Return [x, y] of the center of cell containing provided text 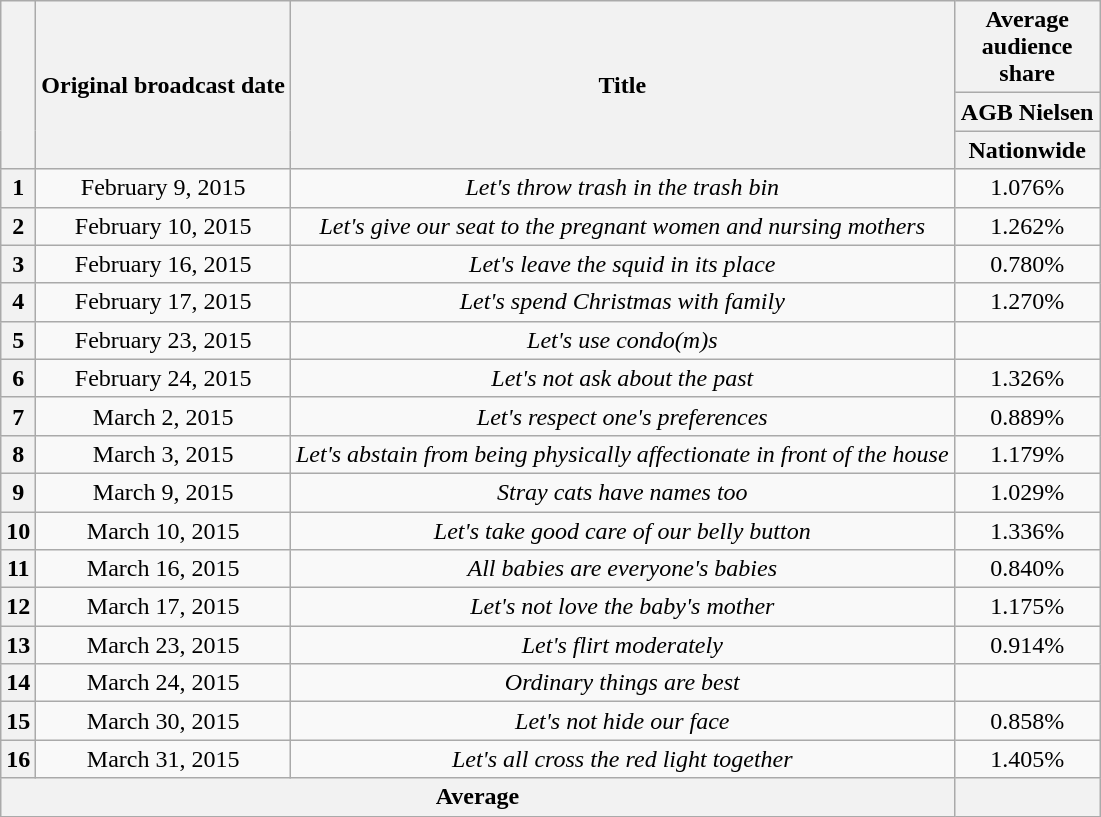
0.780% [1027, 264]
15 [18, 721]
4 [18, 302]
Original broadcast date [164, 85]
February 24, 2015 [164, 378]
Let's abstain from being physically affectionate in front of the house [622, 454]
1.076% [1027, 188]
Let's take good care of our belly button [622, 531]
Let's not love the baby's mother [622, 607]
March 9, 2015 [164, 492]
Let's use condo(m)s [622, 340]
February 9, 2015 [164, 188]
1.179% [1027, 454]
March 24, 2015 [164, 683]
0.889% [1027, 416]
1.029% [1027, 492]
Let's not ask about the past [622, 378]
6 [18, 378]
Nationwide [1027, 150]
Average [478, 797]
All babies are everyone's babies [622, 569]
16 [18, 759]
1 [18, 188]
1.175% [1027, 607]
8 [18, 454]
5 [18, 340]
Let's not hide our face [622, 721]
0.858% [1027, 721]
12 [18, 607]
February 16, 2015 [164, 264]
0.840% [1027, 569]
1.326% [1027, 378]
Let's throw trash in the trash bin [622, 188]
March 16, 2015 [164, 569]
February 10, 2015 [164, 226]
11 [18, 569]
10 [18, 531]
March 3, 2015 [164, 454]
March 10, 2015 [164, 531]
March 31, 2015 [164, 759]
14 [18, 683]
0.914% [1027, 645]
1.262% [1027, 226]
March 2, 2015 [164, 416]
Average audience share [1027, 47]
9 [18, 492]
February 23, 2015 [164, 340]
1.336% [1027, 531]
3 [18, 264]
Let's give our seat to the pregnant women and nursing mothers [622, 226]
February 17, 2015 [164, 302]
Title [622, 85]
1.405% [1027, 759]
1.270% [1027, 302]
7 [18, 416]
Let's flirt moderately [622, 645]
Let's all cross the red light together [622, 759]
Let's leave the squid in its place [622, 264]
March 17, 2015 [164, 607]
Stray cats have names too [622, 492]
2 [18, 226]
March 23, 2015 [164, 645]
Let's spend Christmas with family [622, 302]
Ordinary things are best [622, 683]
13 [18, 645]
March 30, 2015 [164, 721]
Let's respect one's preferences [622, 416]
AGB Nielsen [1027, 112]
